Output the (x, y) coordinate of the center of the cell containing the given text.  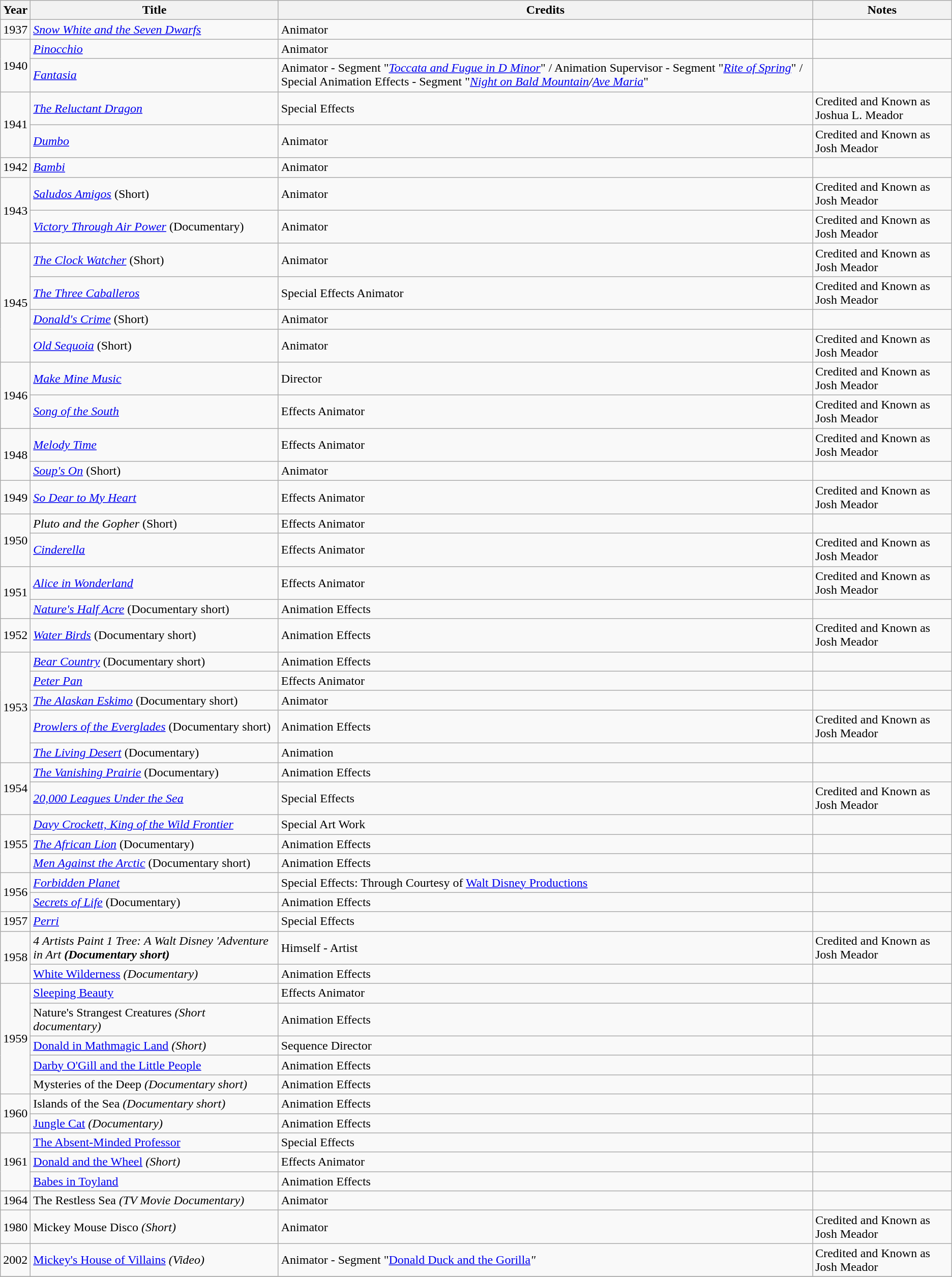
1941 (15, 125)
1959 (15, 1039)
The Three Caballeros (155, 293)
Nature's Half Acre (Documentary short) (155, 609)
Dumbo (155, 141)
Darby O'Gill and the Little People (155, 1065)
1943 (15, 210)
1961 (15, 1162)
2002 (15, 1260)
Credits (545, 10)
Jungle Cat (Documentary) (155, 1123)
Forbidden Planet (155, 883)
Bear Country (Documentary short) (155, 661)
1953 (15, 707)
1937 (15, 30)
Old Sequoia (Short) (155, 345)
Song of the South (155, 412)
Babes in Toyland (155, 1181)
Men Against the Arctic (Documentary short) (155, 863)
1964 (15, 1201)
1956 (15, 892)
Special Effects: Through Courtesy of Walt Disney Productions (545, 883)
Pluto and the Gopher (Short) (155, 524)
Notes (882, 10)
Victory Through Air Power (Documentary) (155, 227)
Islands of the Sea (Documentary short) (155, 1104)
Credited and Known as Joshua L. Meador (882, 108)
Special Art Work (545, 825)
Peter Pan (155, 681)
Soup's On (Short) (155, 471)
The African Lion (Documentary) (155, 844)
Donald and the Wheel (Short) (155, 1162)
Make Mine Music (155, 379)
Director (545, 379)
The Alaskan Eskimo (Documentary short) (155, 700)
The Vanishing Prairie (Documentary) (155, 772)
Sleeping Beauty (155, 993)
1945 (15, 302)
20,000 Leagues Under the Sea (155, 799)
Bambi (155, 167)
1955 (15, 844)
Himself - Artist (545, 947)
Mickey's House of Villains (Video) (155, 1260)
1942 (15, 167)
Water Birds (Documentary short) (155, 635)
Melody Time (155, 445)
So Dear to My Heart (155, 498)
The Living Desert (Documentary) (155, 752)
1960 (15, 1113)
Secrets of Life (Documentary) (155, 902)
Alice in Wonderland (155, 583)
Special Effects Animator (545, 293)
The Clock Watcher (Short) (155, 259)
The Absent-Minded Professor (155, 1143)
Cinderella (155, 549)
The Restless Sea (TV Movie Documentary) (155, 1201)
1958 (15, 957)
1952 (15, 635)
Pinocchio (155, 49)
1951 (15, 592)
White Wilderness (Documentary) (155, 974)
Animation (545, 752)
Animator - Segment "Donald Duck and the Gorilla" (545, 1260)
Donald in Mathmagic Land (Short) (155, 1046)
Perri (155, 921)
Nature's Strangest Creatures (Short documentary) (155, 1020)
Title (155, 10)
Snow White and the Seven Dwarfs (155, 30)
The Reluctant Dragon (155, 108)
1954 (15, 789)
1950 (15, 540)
1948 (15, 455)
Donald's Crime (Short) (155, 319)
4 Artists Paint 1 Tree: A Walt Disney 'Adventure in Art (Documentary short) (155, 947)
1957 (15, 921)
Year (15, 10)
1940 (15, 65)
1980 (15, 1227)
Fantasia (155, 75)
1949 (15, 498)
1946 (15, 395)
Mysteries of the Deep (Documentary short) (155, 1084)
Davy Crockett, King of the Wild Frontier (155, 825)
Sequence Director (545, 1046)
Mickey Mouse Disco (Short) (155, 1227)
Saludos Amigos (Short) (155, 193)
Prowlers of the Everglades (Documentary short) (155, 727)
